Search for the cell housing the specified text and yield its [X, Y] center coordinate. 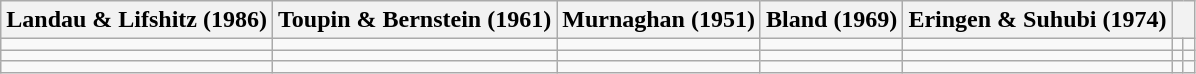
Eringen & Suhubi (1974) [1038, 20]
Murnaghan (1951) [659, 20]
Landau & Lifshitz (1986) [137, 20]
Bland (1969) [831, 20]
Toupin & Bernstein (1961) [415, 20]
